Scan for the cell matching the given text and deliver its [x, y] coordinate at center. 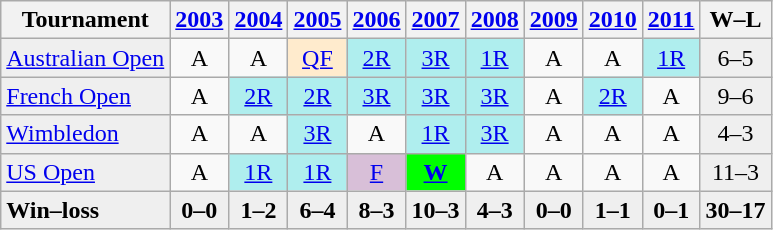
10–3 [436, 210]
0–1 [671, 210]
2003 [200, 20]
Win–loss [86, 210]
9–6 [736, 96]
6–4 [318, 210]
2009 [554, 20]
6–5 [736, 58]
2010 [612, 20]
30–17 [736, 210]
W–L [736, 20]
Tournament [86, 20]
F [376, 172]
US Open [86, 172]
2004 [258, 20]
1–2 [258, 210]
2007 [436, 20]
2005 [318, 20]
French Open [86, 96]
11–3 [736, 172]
2011 [671, 20]
2006 [376, 20]
Wimbledon [86, 134]
QF [318, 58]
Australian Open [86, 58]
2008 [494, 20]
W [436, 172]
8–3 [376, 210]
1–1 [612, 210]
